Detect which cell encompasses the target text, then output its [x, y] center coordinate. 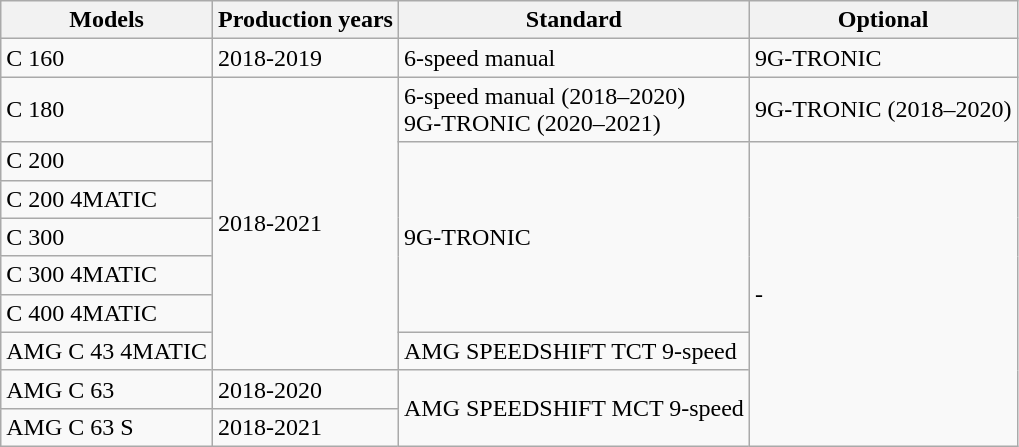
Production years [306, 20]
6-speed manual [574, 58]
Models [107, 20]
C 160 [107, 58]
AMG SPEEDSHIFT MCT 9-speed [574, 408]
Optional [883, 20]
2018-2019 [306, 58]
C 300 4MATIC [107, 275]
- [883, 294]
AMG SPEEDSHIFT TCT 9-speed [574, 351]
C 400 4MATIC [107, 313]
Standard [574, 20]
C 200 4MATIC [107, 199]
6-speed manual (2018–2020)9G-TRONIC (2020–2021) [574, 110]
AMG C 43 4MATIC [107, 351]
AMG C 63 [107, 389]
AMG C 63 S [107, 427]
C 300 [107, 237]
C 180 [107, 110]
2018-2020 [306, 389]
C 200 [107, 161]
9G-TRONIC (2018–2020) [883, 110]
